Detect which cell encompasses the target text, then output its (X, Y) center coordinate. 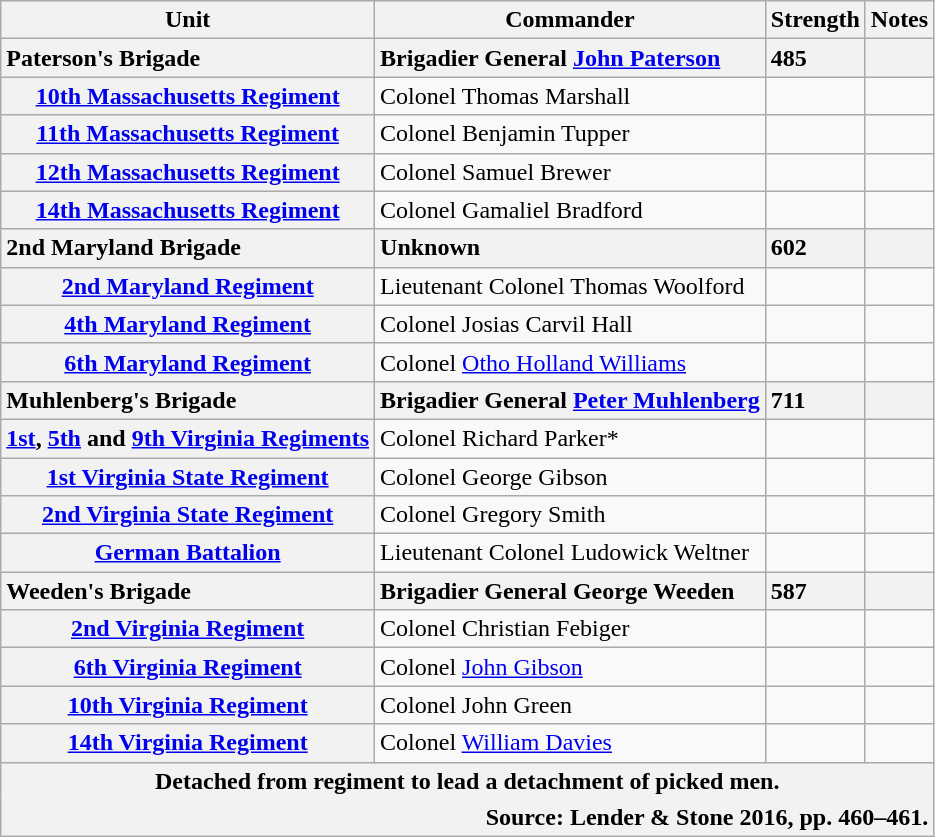
6th Maryland Regiment (188, 362)
Colonel Richard Parker* (570, 438)
Colonel John Gibson (570, 667)
German Battalion (188, 553)
602 (815, 248)
1st, 5th and 9th Virginia Regiments (188, 438)
Brigadier General John Paterson (570, 58)
4th Maryland Regiment (188, 324)
587 (815, 591)
2nd Maryland Brigade (188, 248)
10th Massachusetts Regiment (188, 96)
Colonel Gregory Smith (570, 515)
12th Massachusetts Regiment (188, 172)
Paterson's Brigade (188, 58)
Colonel Gamaliel Bradford (570, 210)
Colonel Thomas Marshall (570, 96)
11th Massachusetts Regiment (188, 134)
10th Virginia Regiment (188, 705)
14th Virginia Regiment (188, 743)
Muhlenberg's Brigade (188, 400)
2nd Virginia Regiment (188, 629)
Colonel George Gibson (570, 477)
Strength (815, 20)
14th Massachusetts Regiment (188, 210)
Unit (188, 20)
2nd Maryland Regiment (188, 286)
Colonel Christian Febiger (570, 629)
Colonel John Green (570, 705)
Commander (570, 20)
Colonel Josias Carvil Hall (570, 324)
1st Virginia State Regiment (188, 477)
Notes (899, 20)
Colonel Samuel Brewer (570, 172)
Colonel William Davies (570, 743)
Lieutenant Colonel Thomas Woolford (570, 286)
Lieutenant Colonel Ludowick Weltner (570, 553)
Colonel Benjamin Tupper (570, 134)
Weeden's Brigade (188, 591)
485 (815, 58)
6th Virginia Regiment (188, 667)
2nd Virginia State Regiment (188, 515)
Brigadier General George Weeden (570, 591)
Detached from regiment to lead a detachment of picked men. (468, 780)
Source: Lender & Stone 2016, pp. 460–461. (468, 818)
Unknown (570, 248)
711 (815, 400)
Colonel Otho Holland Williams (570, 362)
Brigadier General Peter Muhlenberg (570, 400)
